Pinpoint the cell where the given text exists, returning its (x, y) midpoint coordinate. 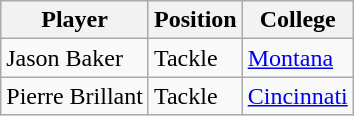
Player (75, 20)
College (298, 20)
Position (195, 20)
Pierre Brillant (75, 96)
Jason Baker (75, 58)
Cincinnati (298, 96)
Montana (298, 58)
